Extract the (x, y) coordinate from the center of the cell holding the provided text.  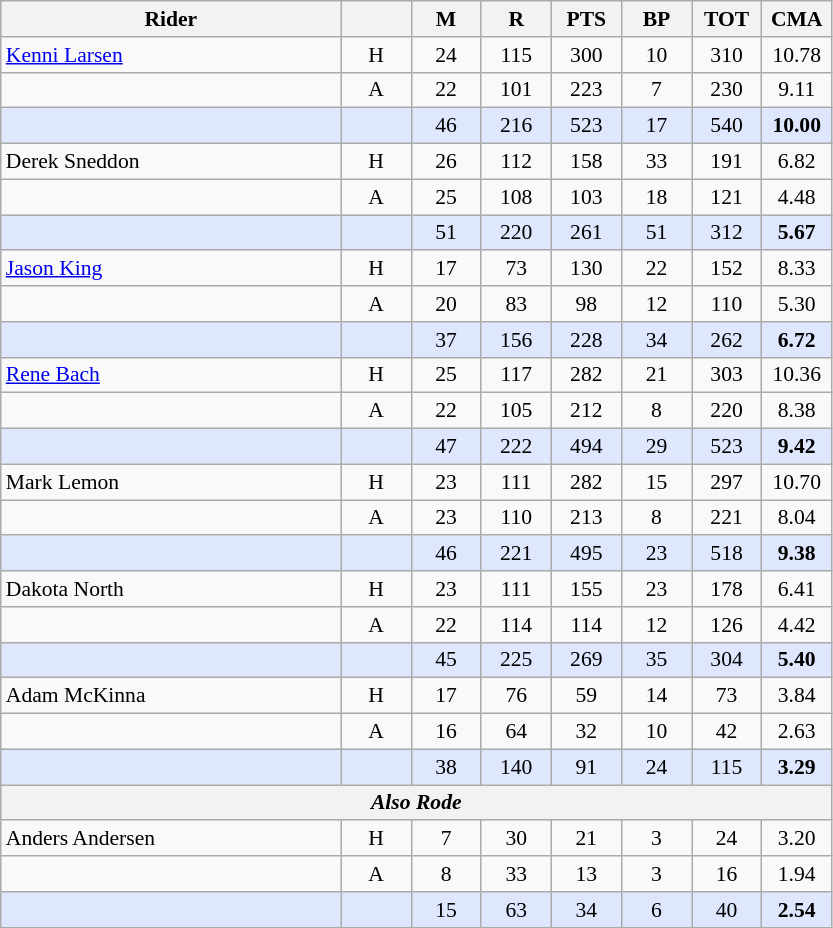
261 (586, 233)
126 (727, 625)
8.04 (797, 518)
35 (656, 660)
45 (446, 660)
3.29 (797, 767)
8.33 (797, 269)
6 (656, 910)
R (516, 19)
42 (727, 732)
105 (516, 411)
222 (516, 447)
63 (516, 910)
8.38 (797, 411)
26 (446, 162)
18 (656, 197)
10.78 (797, 55)
6.41 (797, 589)
76 (516, 696)
M (446, 19)
304 (727, 660)
216 (516, 126)
Jason King (171, 269)
112 (516, 162)
PTS (586, 19)
Anders Andersen (171, 839)
108 (516, 197)
230 (727, 90)
540 (727, 126)
312 (727, 233)
38 (446, 767)
29 (656, 447)
Adam McKinna (171, 696)
297 (727, 482)
130 (586, 269)
494 (586, 447)
117 (516, 375)
Also Rode (416, 803)
1.94 (797, 874)
191 (727, 162)
14 (656, 696)
2.63 (797, 732)
223 (586, 90)
Rene Bach (171, 375)
9.38 (797, 554)
212 (586, 411)
140 (516, 767)
152 (727, 269)
262 (727, 340)
91 (586, 767)
BP (656, 19)
Dakota North (171, 589)
225 (516, 660)
30 (516, 839)
158 (586, 162)
103 (586, 197)
155 (586, 589)
228 (586, 340)
5.67 (797, 233)
32 (586, 732)
Derek Sneddon (171, 162)
213 (586, 518)
9.11 (797, 90)
156 (516, 340)
6.72 (797, 340)
59 (586, 696)
64 (516, 732)
10.36 (797, 375)
40 (727, 910)
10.00 (797, 126)
5.40 (797, 660)
303 (727, 375)
3.20 (797, 839)
518 (727, 554)
6.82 (797, 162)
101 (516, 90)
300 (586, 55)
4.42 (797, 625)
9.42 (797, 447)
Rider (171, 19)
3.84 (797, 696)
98 (586, 304)
Kenni Larsen (171, 55)
TOT (727, 19)
5.30 (797, 304)
37 (446, 340)
495 (586, 554)
310 (727, 55)
121 (727, 197)
83 (516, 304)
Mark Lemon (171, 482)
10.70 (797, 482)
269 (586, 660)
47 (446, 447)
2.54 (797, 910)
13 (586, 874)
20 (446, 304)
178 (727, 589)
CMA (797, 19)
4.48 (797, 197)
